Search for the cell housing the specified text and yield its (X, Y) center coordinate. 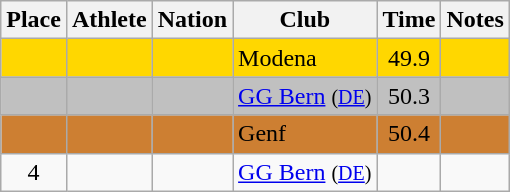
Genf (305, 134)
Time (409, 20)
4 (34, 172)
Athlete (109, 20)
Nation (192, 20)
Place (34, 20)
Notes (475, 20)
Modena (305, 58)
50.3 (409, 96)
50.4 (409, 134)
Club (305, 20)
49.9 (409, 58)
